Provide the (X, Y) coordinate of the cell's center where the given text is located.  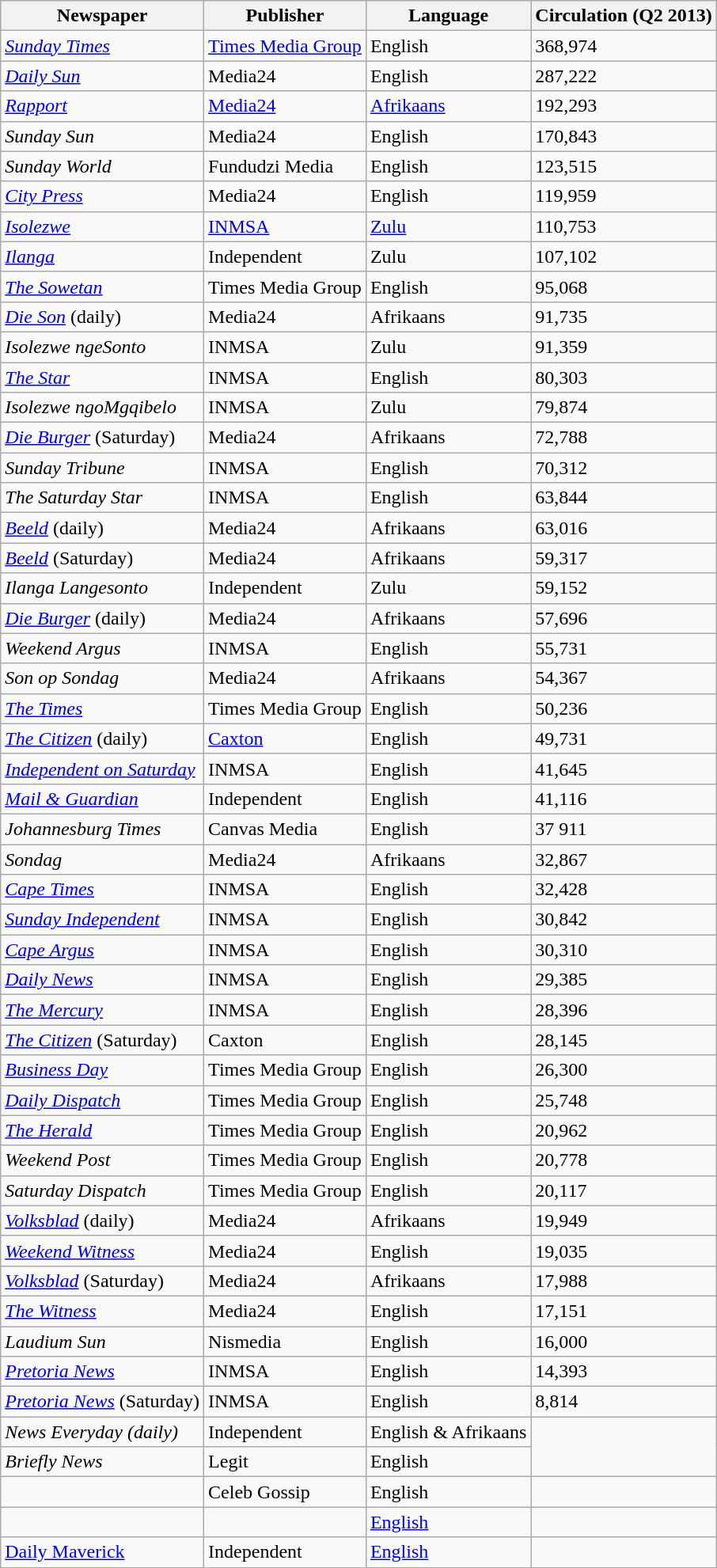
368,974 (624, 46)
Weekend Witness (103, 1251)
Sunday World (103, 166)
Pretoria News (103, 1372)
Language (448, 16)
91,735 (624, 317)
20,962 (624, 1130)
79,874 (624, 408)
The Mercury (103, 1010)
Beeld (daily) (103, 528)
17,151 (624, 1311)
Briefly News (103, 1462)
Weekend Post (103, 1160)
The Sowetan (103, 287)
Sondag (103, 859)
Johannesburg Times (103, 829)
The Citizen (daily) (103, 738)
37 911 (624, 829)
63,016 (624, 528)
59,317 (624, 558)
72,788 (624, 438)
25,748 (624, 1100)
Celeb Gossip (285, 1492)
8,814 (624, 1402)
55,731 (624, 648)
Business Day (103, 1070)
City Press (103, 196)
123,515 (624, 166)
Daily News (103, 980)
Daily Maverick (103, 1552)
110,753 (624, 226)
Beeld (Saturday) (103, 558)
Daily Dispatch (103, 1100)
Weekend Argus (103, 648)
News Everyday (daily) (103, 1432)
Publisher (285, 16)
The Herald (103, 1130)
80,303 (624, 378)
Cape Argus (103, 950)
95,068 (624, 287)
The Saturday Star (103, 498)
Independent on Saturday (103, 769)
Ilanga (103, 256)
Laudium Sun (103, 1342)
Sunday Independent (103, 920)
54,367 (624, 678)
Rapport (103, 106)
57,696 (624, 618)
50,236 (624, 708)
The Witness (103, 1311)
Mail & Guardian (103, 799)
Saturday Dispatch (103, 1190)
Pretoria News (Saturday) (103, 1402)
119,959 (624, 196)
Newspaper (103, 16)
41,645 (624, 769)
Son op Sondag (103, 678)
192,293 (624, 106)
Die Son (daily) (103, 317)
91,359 (624, 347)
Cape Times (103, 890)
32,867 (624, 859)
32,428 (624, 890)
107,102 (624, 256)
Isolezwe ngeSonto (103, 347)
Die Burger (daily) (103, 618)
20,117 (624, 1190)
Ilanga Langesonto (103, 588)
Isolezwe ngoMgqibelo (103, 408)
Isolezwe (103, 226)
Sunday Times (103, 46)
30,842 (624, 920)
59,152 (624, 588)
Circulation (Q2 2013) (624, 16)
20,778 (624, 1160)
30,310 (624, 950)
Nismedia (285, 1342)
28,396 (624, 1010)
Volksblad (daily) (103, 1221)
41,116 (624, 799)
16,000 (624, 1342)
28,145 (624, 1040)
170,843 (624, 136)
Fundudzi Media (285, 166)
19,949 (624, 1221)
The Star (103, 378)
63,844 (624, 498)
29,385 (624, 980)
14,393 (624, 1372)
Daily Sun (103, 76)
Legit (285, 1462)
70,312 (624, 468)
The Times (103, 708)
26,300 (624, 1070)
English & Afrikaans (448, 1432)
Die Burger (Saturday) (103, 438)
287,222 (624, 76)
Sunday Sun (103, 136)
19,035 (624, 1251)
Sunday Tribune (103, 468)
49,731 (624, 738)
The Citizen (Saturday) (103, 1040)
Canvas Media (285, 829)
17,988 (624, 1281)
Volksblad (Saturday) (103, 1281)
